Determine the (x, y) coordinate at the center of the cell enclosing the given text.  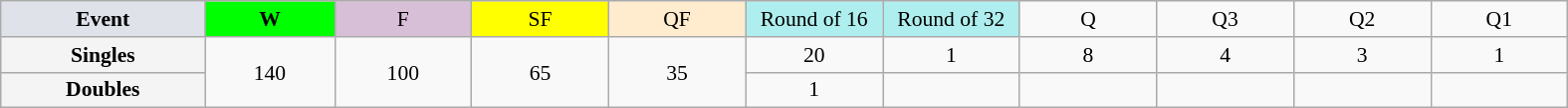
Q2 (1362, 19)
Event (104, 19)
Round of 32 (951, 19)
Singles (104, 55)
QF (677, 19)
140 (270, 72)
4 (1226, 55)
Q3 (1226, 19)
Doubles (104, 90)
F (403, 19)
100 (403, 72)
65 (541, 72)
SF (541, 19)
20 (814, 55)
3 (1362, 55)
W (270, 19)
Q (1088, 19)
35 (677, 72)
Q1 (1499, 19)
8 (1088, 55)
Round of 16 (814, 19)
